Locate the cell with the specified text and output its [x, y] center coordinate. 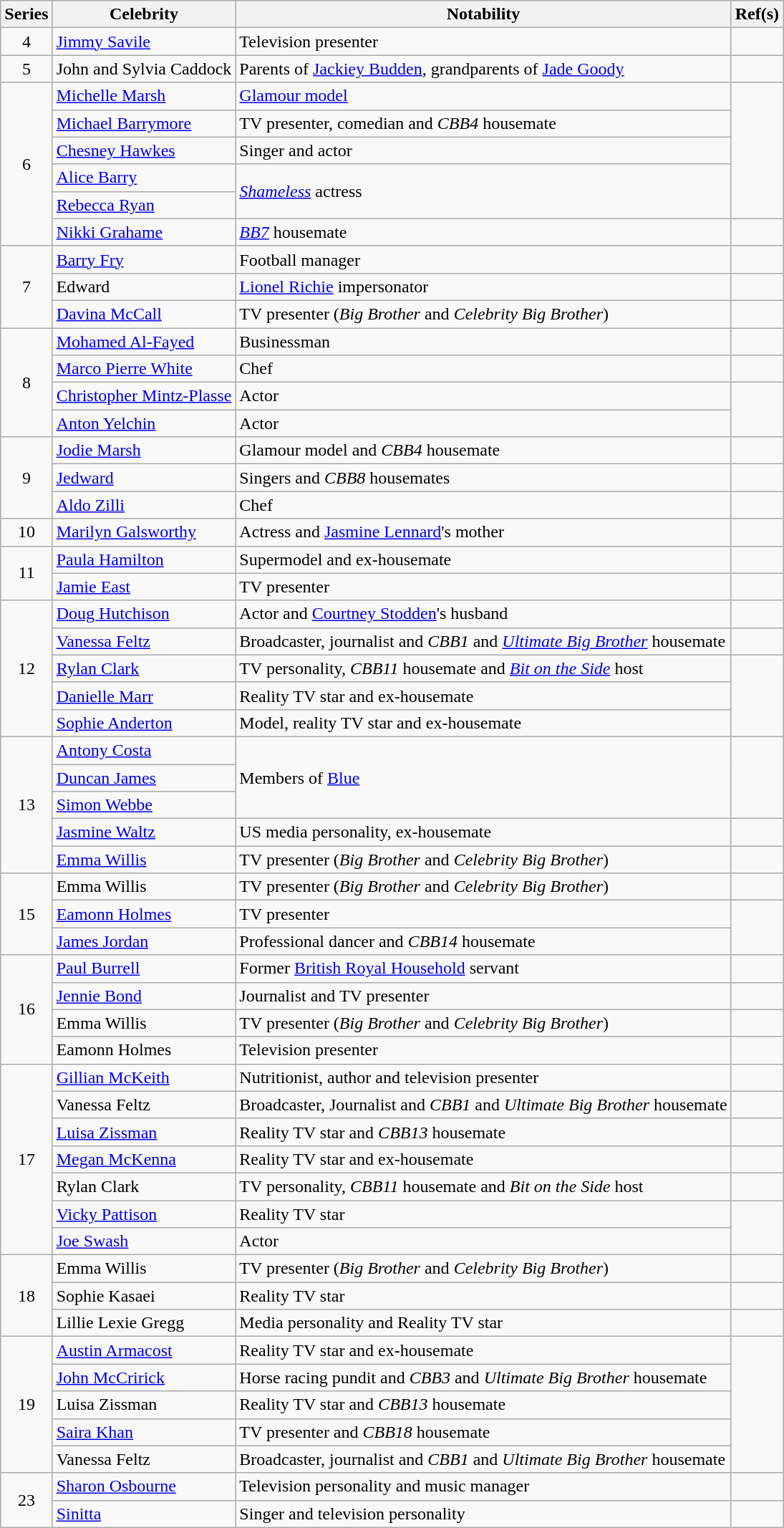
Ref(s) [757, 14]
Rebecca Ryan [144, 205]
Davina McCall [144, 314]
Anton Yelchin [144, 423]
TV presenter, comedian and CBB4 housemate [483, 123]
Austin Armacost [144, 1350]
TV presenter and CBB18 housemate [483, 1432]
13 [26, 804]
Sharon Osbourne [144, 1486]
8 [26, 383]
Celebrity [144, 14]
Television personality and music manager [483, 1486]
16 [26, 1009]
Vicky Pattison [144, 1214]
Members of Blue [483, 777]
7 [26, 287]
Aldo Zilli [144, 505]
Glamour model and CBB4 housemate [483, 451]
9 [26, 478]
Chesney Hawkes [144, 150]
11 [26, 573]
BB7 housemate [483, 232]
Broadcaster, Journalist and CBB1 and Ultimate Big Brother housemate [483, 1105]
17 [26, 1159]
Lillie Lexie Gregg [144, 1323]
Nikki Grahame [144, 232]
Journalist and TV presenter [483, 996]
Supermodel and ex-housemate [483, 559]
Series [26, 14]
Edward [144, 287]
Gillian McKeith [144, 1077]
Model, reality TV star and ex-housemate [483, 723]
Doug Hutchison [144, 614]
Jasmine Waltz [144, 832]
Joe Swash [144, 1241]
Jamie East [144, 587]
Paula Hamilton [144, 559]
Glamour model [483, 96]
Media personality and Reality TV star [483, 1323]
Danielle Marr [144, 696]
4 [26, 42]
Marilyn Galsworthy [144, 532]
James Jordan [144, 941]
Marco Pierre White [144, 369]
Jimmy Savile [144, 42]
US media personality, ex-housemate [483, 832]
Singers and CBB8 housemates [483, 478]
Nutritionist, author and television presenter [483, 1077]
Michelle Marsh [144, 96]
Alice Barry [144, 178]
Saira Khan [144, 1432]
Megan McKenna [144, 1159]
Lionel Richie impersonator [483, 287]
Sophie Kasaei [144, 1296]
18 [26, 1296]
Professional dancer and CBB14 housemate [483, 941]
Simon Webbe [144, 805]
Antony Costa [144, 750]
12 [26, 668]
Former British Royal Household servant [483, 969]
5 [26, 69]
Jedward [144, 478]
Jodie Marsh [144, 451]
Horse racing pundit and CBB3 and Ultimate Big Brother housemate [483, 1378]
15 [26, 914]
John and Sylvia Caddock [144, 69]
Sophie Anderton [144, 723]
Parents of Jackiey Budden, grandparents of Jade Goody [483, 69]
Notability [483, 14]
10 [26, 532]
Actress and Jasmine Lennard's mother [483, 532]
6 [26, 164]
Singer and television personality [483, 1514]
Duncan James [144, 777]
John McCririck [144, 1378]
Paul Burrell [144, 969]
Barry Fry [144, 259]
Mohamed Al-Fayed [144, 342]
Jennie Bond [144, 996]
Michael Barrymore [144, 123]
23 [26, 1500]
Shameless actress [483, 191]
Sinitta [144, 1514]
Businessman [483, 342]
Actor and Courtney Stodden's husband [483, 614]
Singer and actor [483, 150]
Football manager [483, 259]
Christopher Mintz-Plasse [144, 396]
19 [26, 1405]
